Identify which cell holds the provided text, then report its [X, Y] central coordinate. 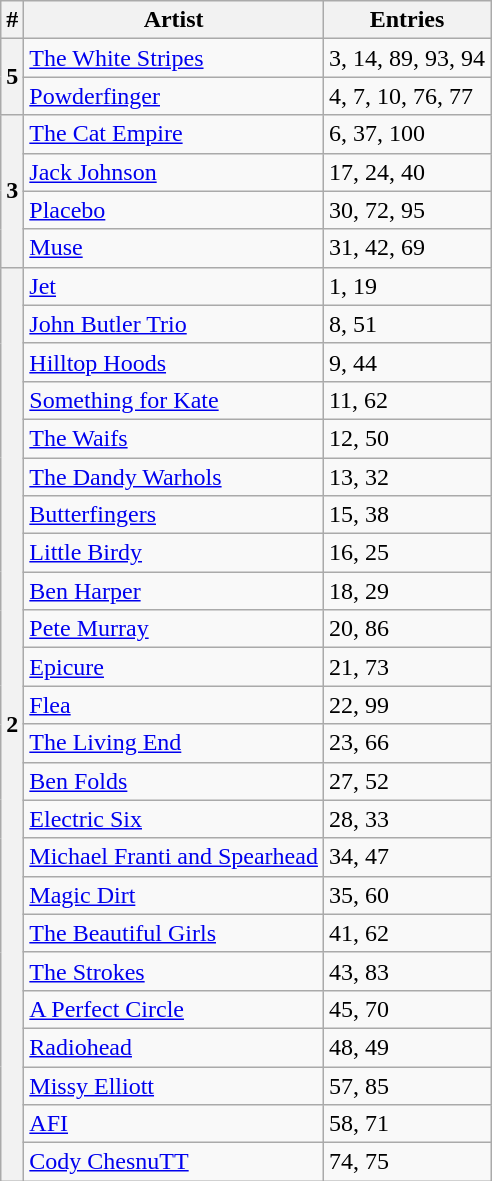
11, 62 [406, 400]
The Cat Empire [174, 134]
8, 51 [406, 324]
Jet [174, 286]
The Dandy Warhols [174, 477]
AFI [174, 1124]
2 [12, 724]
3, 14, 89, 93, 94 [406, 58]
Pete Murray [174, 629]
13, 32 [406, 477]
Hilltop Hoods [174, 362]
# [12, 20]
31, 42, 69 [406, 248]
3 [12, 191]
The Beautiful Girls [174, 933]
John Butler Trio [174, 324]
48, 49 [406, 1047]
30, 72, 95 [406, 210]
23, 66 [406, 743]
9, 44 [406, 362]
A Perfect Circle [174, 1009]
17, 24, 40 [406, 172]
27, 52 [406, 781]
The Waifs [174, 438]
Little Birdy [174, 553]
1, 19 [406, 286]
6, 37, 100 [406, 134]
21, 73 [406, 667]
Ben Harper [174, 591]
Missy Elliott [174, 1085]
20, 86 [406, 629]
Entries [406, 20]
Muse [174, 248]
5 [12, 77]
Butterfingers [174, 515]
Powderfinger [174, 96]
Flea [174, 705]
Jack Johnson [174, 172]
45, 70 [406, 1009]
Magic Dirt [174, 895]
Cody ChesnuTT [174, 1162]
Artist [174, 20]
Ben Folds [174, 781]
57, 85 [406, 1085]
Epicure [174, 667]
22, 99 [406, 705]
41, 62 [406, 933]
15, 38 [406, 515]
Electric Six [174, 819]
28, 33 [406, 819]
4, 7, 10, 76, 77 [406, 96]
43, 83 [406, 971]
Radiohead [174, 1047]
35, 60 [406, 895]
12, 50 [406, 438]
Michael Franti and Spearhead [174, 857]
74, 75 [406, 1162]
The Strokes [174, 971]
18, 29 [406, 591]
34, 47 [406, 857]
The Living End [174, 743]
The White Stripes [174, 58]
Something for Kate [174, 400]
58, 71 [406, 1124]
16, 25 [406, 553]
Placebo [174, 210]
